Pinpoint the cell where the given text exists, returning its [x, y] midpoint coordinate. 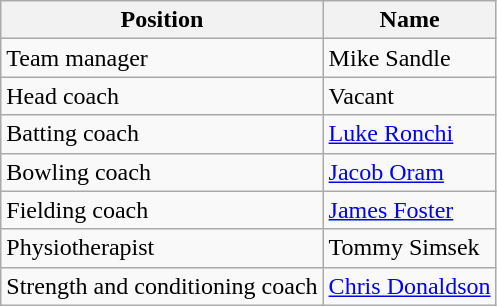
Strength and conditioning coach [162, 286]
Bowling coach [162, 172]
Tommy Simsek [410, 248]
Physiotherapist [162, 248]
Batting coach [162, 134]
James Foster [410, 210]
Luke Ronchi [410, 134]
Chris Donaldson [410, 286]
Jacob Oram [410, 172]
Name [410, 20]
Mike Sandle [410, 58]
Head coach [162, 96]
Team manager [162, 58]
Fielding coach [162, 210]
Position [162, 20]
Vacant [410, 96]
